Provide the (X, Y) coordinate of the cell's center where the given text is located.  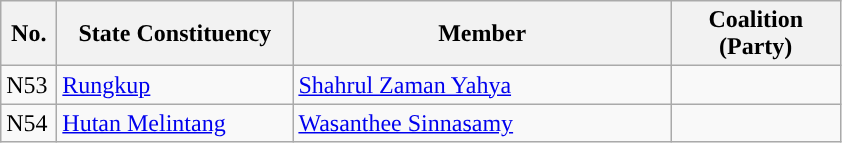
N53 (29, 85)
N54 (29, 123)
No. (29, 34)
Coalition (Party) (756, 34)
Member (482, 34)
Wasanthee Sinnasamy (482, 123)
Rungkup (175, 85)
State Constituency (175, 34)
Shahrul Zaman Yahya (482, 85)
Hutan Melintang (175, 123)
